Return [x, y] of the center of cell containing provided text 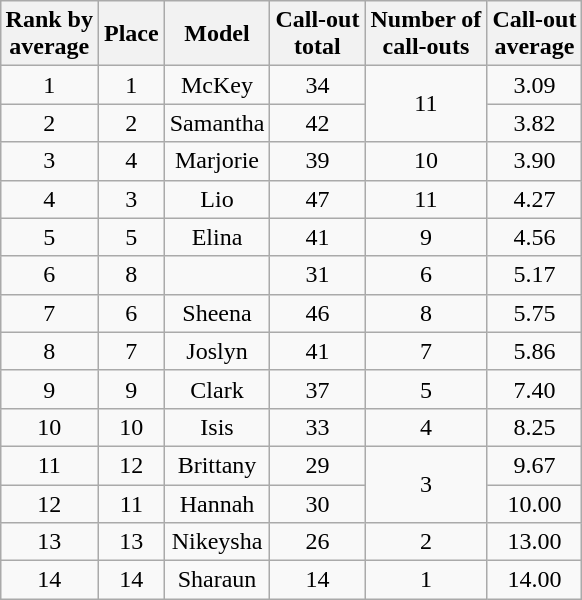
7.40 [534, 389]
47 [318, 199]
Joslyn [217, 351]
Hannah [217, 503]
Place [131, 34]
34 [318, 85]
33 [318, 427]
Isis [217, 427]
4.56 [534, 237]
Samantha [217, 123]
4.27 [534, 199]
3.09 [534, 85]
37 [318, 389]
Marjorie [217, 161]
Brittany [217, 465]
3.90 [534, 161]
14.00 [534, 580]
9.67 [534, 465]
Number ofcall-outs [426, 34]
Clark [217, 389]
42 [318, 123]
30 [318, 503]
Lio [217, 199]
5.75 [534, 313]
Call-outtotal [318, 34]
Call-outaverage [534, 34]
29 [318, 465]
5.17 [534, 275]
Sharaun [217, 580]
Rank byaverage [49, 34]
Sheena [217, 313]
Model [217, 34]
13.00 [534, 542]
26 [318, 542]
Elina [217, 237]
McKey [217, 85]
31 [318, 275]
5.86 [534, 351]
3.82 [534, 123]
8.25 [534, 427]
10.00 [534, 503]
46 [318, 313]
39 [318, 161]
Nikeysha [217, 542]
